Determine the (X, Y) coordinate at the center of the cell enclosing the given text.  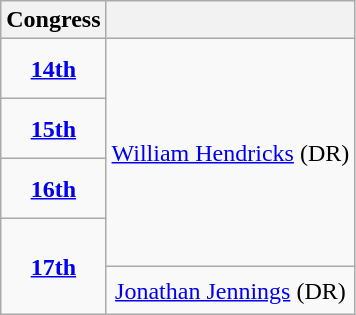
Congress (54, 20)
15th (54, 129)
16th (54, 189)
14th (54, 69)
Jonathan Jennings (DR) (230, 291)
17th (54, 267)
William Hendricks (DR) (230, 153)
